Pinpoint the cell where the given text exists, returning its (X, Y) midpoint coordinate. 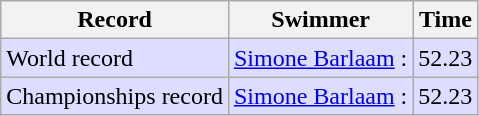
World record (115, 58)
Record (115, 20)
Swimmer (320, 20)
Championships record (115, 96)
Time (446, 20)
